Detect which cell encompasses the target text, then output its [x, y] center coordinate. 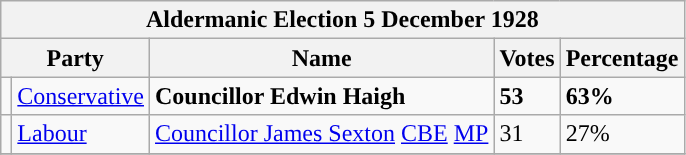
27% [622, 134]
Labour [81, 134]
31 [527, 134]
63% [622, 96]
Aldermanic Election 5 December 1928 [342, 20]
Party [76, 58]
Councillor Edwin Haigh [322, 96]
Percentage [622, 58]
Councillor James Sexton CBE MP [322, 134]
Name [322, 58]
Conservative [81, 96]
Votes [527, 58]
53 [527, 96]
